Capture the cell that displays the provided text and extract its (X, Y) central coordinate. 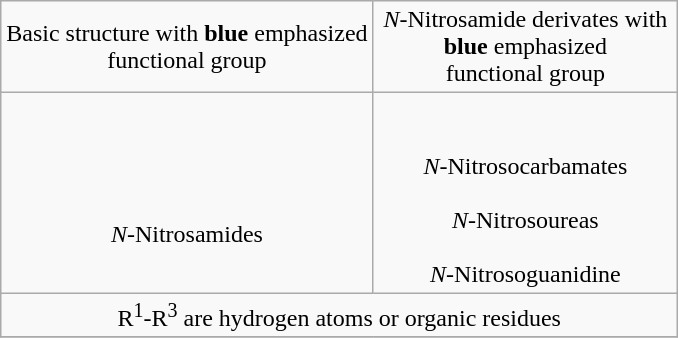
R1-R3 are hydrogen atoms or organic residues (340, 316)
Basic structure with blue emphasized functional group (187, 47)
N-Nitrosamide derivates with blue emphasized functional group (526, 47)
N-Nitrosamides (187, 193)
N-Nitrosocarbamates N-Nitrosoureas N-Nitrosoguanidine (526, 193)
